Locate the cell with the specified text and output its [x, y] center coordinate. 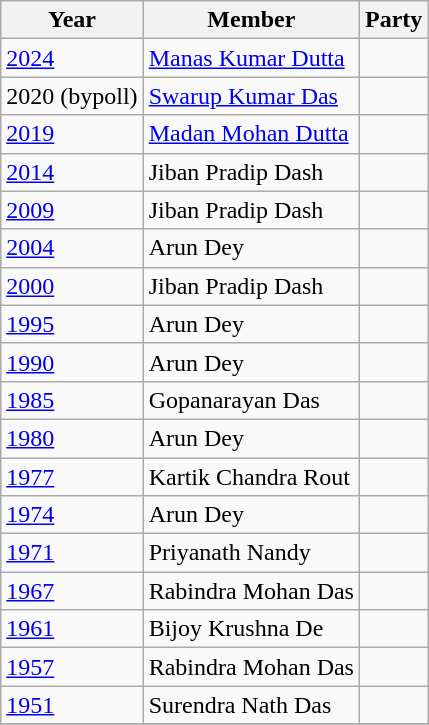
2024 [72, 58]
1995 [72, 324]
Swarup Kumar Das [251, 96]
Gopanarayan Das [251, 400]
Year [72, 20]
1967 [72, 591]
Kartik Chandra Rout [251, 477]
1951 [72, 705]
1961 [72, 629]
2020 (bypoll) [72, 96]
2004 [72, 248]
Madan Mohan Dutta [251, 134]
1974 [72, 515]
1990 [72, 362]
2019 [72, 134]
1971 [72, 553]
Party [393, 20]
2014 [72, 172]
1985 [72, 400]
Surendra Nath Das [251, 705]
1977 [72, 477]
1980 [72, 438]
Bijoy Krushna De [251, 629]
Manas Kumar Dutta [251, 58]
Priyanath Nandy [251, 553]
1957 [72, 667]
Member [251, 20]
2000 [72, 286]
2009 [72, 210]
